Identify which cell holds the provided text, then report its (x, y) central coordinate. 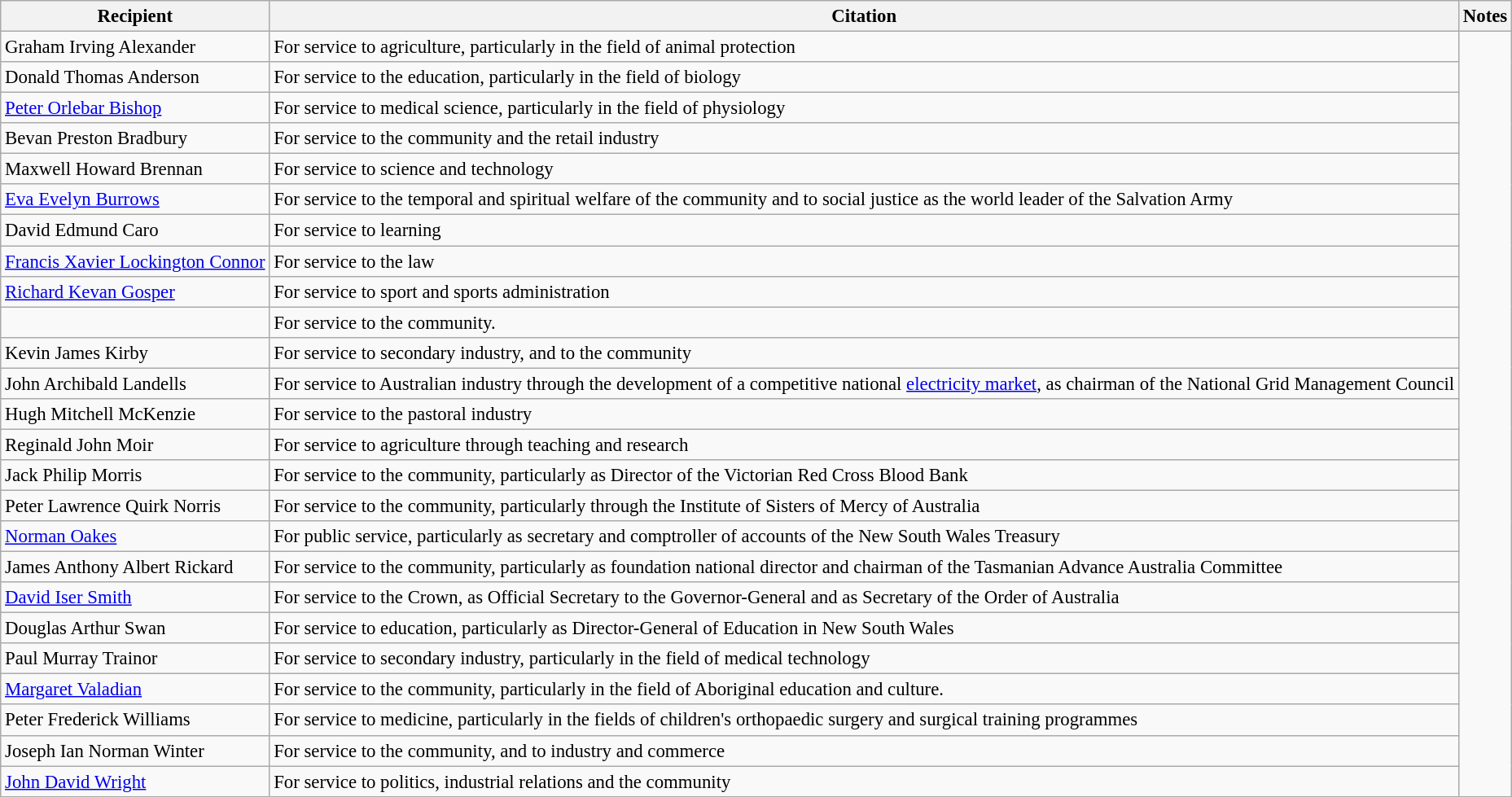
Graham Irving Alexander (135, 47)
Hugh Mitchell McKenzie (135, 414)
For service to science and technology (865, 169)
For service to the community and the retail industry (865, 138)
Douglas Arthur Swan (135, 628)
Maxwell Howard Brennan (135, 169)
For service to politics, industrial relations and the community (865, 782)
James Anthony Albert Rickard (135, 567)
For service to agriculture, particularly in the field of animal protection (865, 47)
For service to agriculture through teaching and research (865, 444)
Peter Lawrence Quirk Norris (135, 506)
John David Wright (135, 782)
For service to secondary industry, particularly in the field of medical technology (865, 659)
Reginald John Moir (135, 444)
For service to the education, particularly in the field of biology (865, 77)
For service to the community. (865, 322)
For service to the Crown, as Official Secretary to the Governor-General and as Secretary of the Order of Australia (865, 598)
Norman Oakes (135, 536)
For service to sport and sports administration (865, 291)
Margaret Valadian (135, 690)
For service to medical science, particularly in the field of physiology (865, 108)
For service to the community, particularly through the Institute of Sisters of Mercy of Australia (865, 506)
Peter Frederick Williams (135, 720)
Kevin James Kirby (135, 353)
For service to the community, and to industry and commerce (865, 751)
John Archibald Landells (135, 383)
For service to the community, particularly in the field of Aboriginal education and culture. (865, 690)
David Edmund Caro (135, 230)
Bevan Preston Bradbury (135, 138)
For service to the law (865, 261)
Citation (865, 16)
Donald Thomas Anderson (135, 77)
Joseph Ian Norman Winter (135, 751)
For public service, particularly as secretary and comptroller of accounts of the New South Wales Treasury (865, 536)
Peter Orlebar Bishop (135, 108)
Jack Philip Morris (135, 475)
For service to the pastoral industry (865, 414)
Paul Murray Trainor (135, 659)
For service to medicine, particularly in the fields of children's orthopaedic surgery and surgical training programmes (865, 720)
For service to education, particularly as Director-General of Education in New South Wales (865, 628)
For service to the community, particularly as foundation national director and chairman of the Tasmanian Advance Australia Committee (865, 567)
David Iser Smith (135, 598)
For service to the temporal and spiritual welfare of the community and to social justice as the world leader of the Salvation Army (865, 199)
For service to learning (865, 230)
For service to secondary industry, and to the community (865, 353)
Richard Kevan Gosper (135, 291)
Notes (1485, 16)
Recipient (135, 16)
Francis Xavier Lockington Connor (135, 261)
Eva Evelyn Burrows (135, 199)
For service to the community, particularly as Director of the Victorian Red Cross Blood Bank (865, 475)
